Output the [x, y] coordinate of the center of the cell containing the given text.  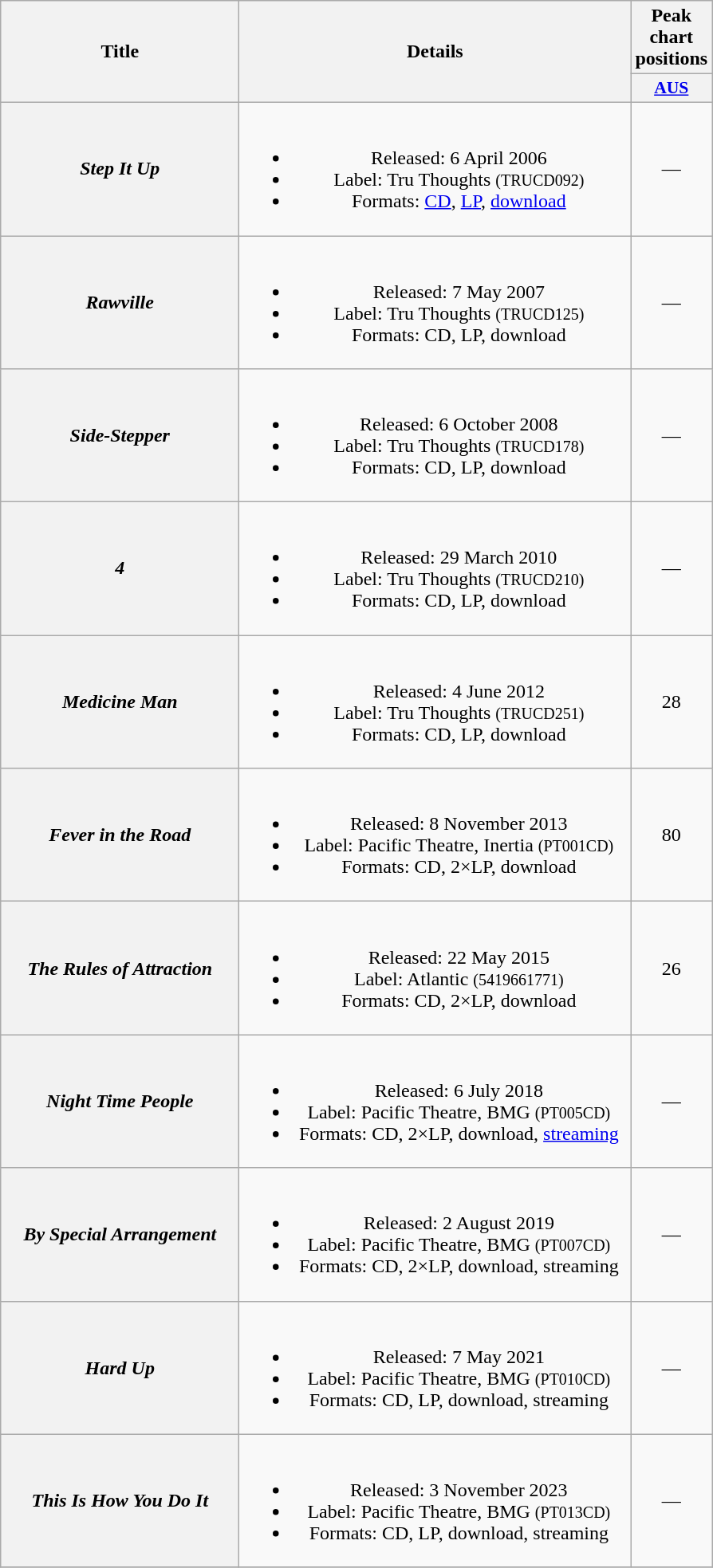
Released: 7 May 2007Label: Tru Thoughts (TRUCD125)Formats: CD, LP, download [435, 303]
Released: 6 April 2006Label: Tru Thoughts (TRUCD092)Formats: CD, LP, download [435, 169]
Night Time People [120, 1102]
80 [672, 835]
Hard Up [120, 1368]
Peak chart positions [672, 37]
Released: 6 July 2018Label: Pacific Theatre, BMG (PT005CD)Formats: CD, 2×LP, download, streaming [435, 1102]
Released: 3 November 2023Label: Pacific Theatre, BMG (PT013CD)Formats: CD, LP, download, streaming [435, 1500]
28 [672, 701]
Released: 2 August 2019Label: Pacific Theatre, BMG (PT007CD)Formats: CD, 2×LP, download, streaming [435, 1234]
Medicine Man [120, 701]
Released: 22 May 2015Label: Atlantic (5419661771)Formats: CD, 2×LP, download [435, 968]
26 [672, 968]
AUS [672, 88]
By Special Arrangement [120, 1234]
The Rules of Attraction [120, 968]
Released: 6 October 2008Label: Tru Thoughts (TRUCD178)Formats: CD, LP, download [435, 435]
Released: 8 November 2013Label: Pacific Theatre, Inertia (PT001CD)Formats: CD, 2×LP, download [435, 835]
Step It Up [120, 169]
This Is How You Do It [120, 1500]
Details [435, 52]
Released: 7 May 2021Label: Pacific Theatre, BMG (PT010CD)Formats: CD, LP, download, streaming [435, 1368]
Released: 4 June 2012Label: Tru Thoughts (TRUCD251)Formats: CD, LP, download [435, 701]
Title [120, 52]
Side-Stepper [120, 435]
4 [120, 569]
Rawville [120, 303]
Released: 29 March 2010Label: Tru Thoughts (TRUCD210)Formats: CD, LP, download [435, 569]
Fever in the Road [120, 835]
